Find where the given text appears and provide that cell's center as (x, y) coordinate. 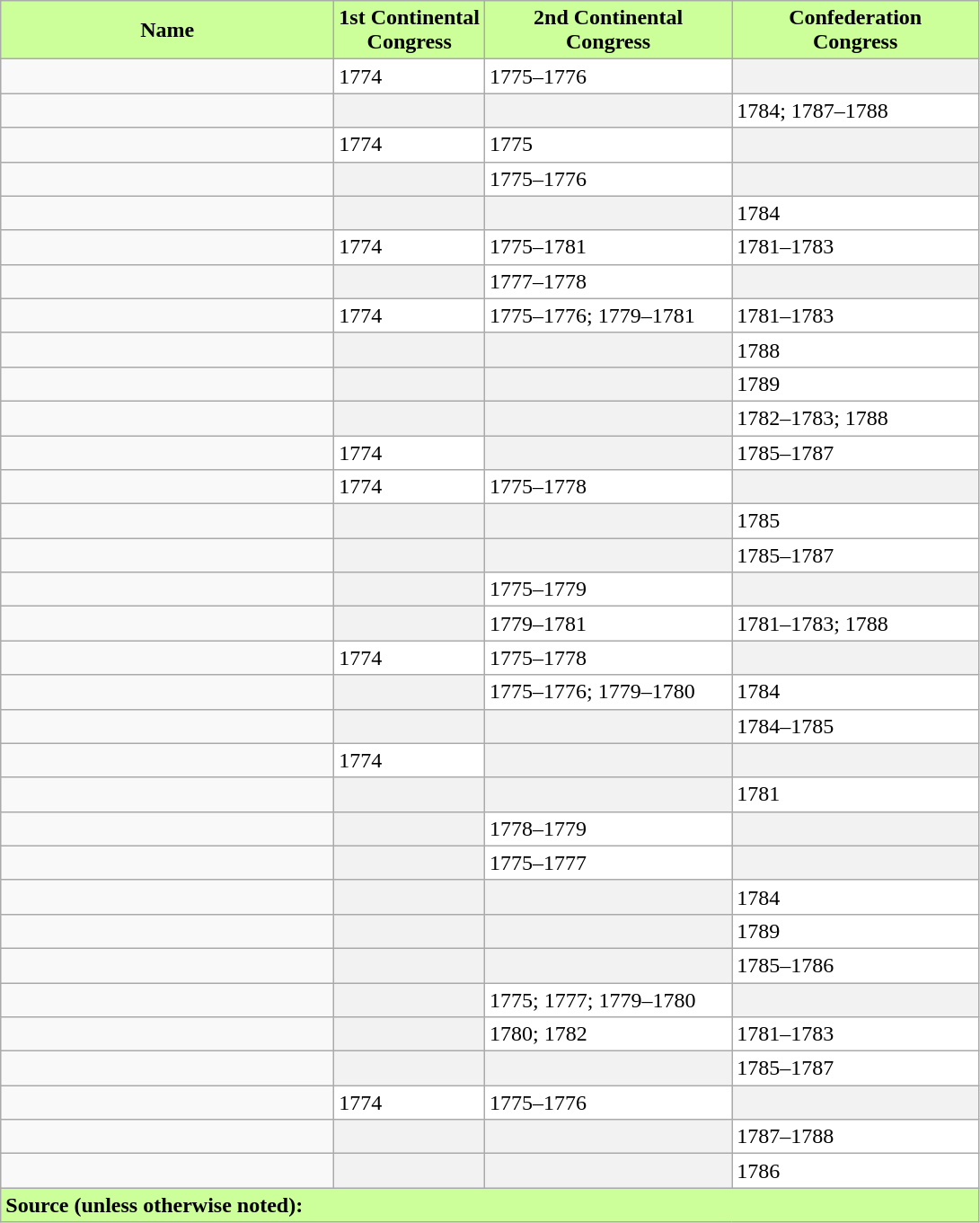
1775 (609, 145)
1784–1785 (855, 726)
ConfederationCongress (855, 31)
1775–1777 (609, 863)
1779–1781 (609, 624)
1780; 1782 (609, 1034)
1775–1776; 1779–1780 (609, 692)
1785 (855, 521)
Source (unless otherwise noted): (490, 1205)
1787–1788 (855, 1137)
1778–1779 (609, 829)
Name (167, 31)
1775–1779 (609, 589)
1781–1783; 1788 (855, 624)
1781 (855, 794)
1786 (855, 1171)
1775–1781 (609, 247)
2nd ContinentalCongress (609, 31)
1775; 1777; 1779–1780 (609, 1000)
1777–1778 (609, 281)
1785–1786 (855, 965)
1784; 1787–1788 (855, 111)
1775–1776; 1779–1781 (609, 315)
1st ContinentalCongress (410, 31)
1782–1783; 1788 (855, 418)
1788 (855, 350)
